Extract the [x, y] coordinate from the center of the cell holding the provided text.  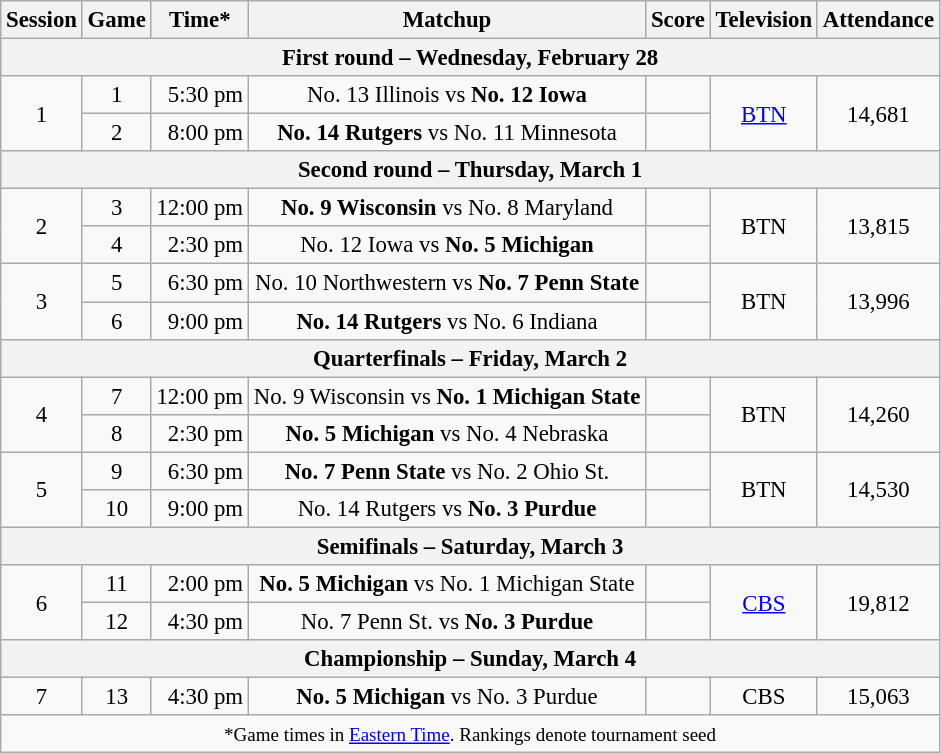
No. 5 Michigan vs No. 4 Nebraska [446, 433]
No. 9 Wisconsin vs No. 1 Michigan State [446, 396]
No. 13 Illinois vs No. 12 Iowa [446, 95]
13,815 [878, 226]
No. 7 Penn St. vs No. 3 Purdue [446, 621]
Championship – Sunday, March 4 [470, 659]
No. 14 Rutgers vs No. 3 Purdue [446, 509]
No. 5 Michigan vs No. 3 Purdue [446, 697]
19,812 [878, 602]
Time* [200, 20]
14,260 [878, 414]
Session [42, 20]
5:30 pm [200, 95]
No. 10 Northwestern vs No. 7 Penn State [446, 283]
12 [116, 621]
No. 5 Michigan vs No. 1 Michigan State [446, 584]
13,996 [878, 302]
14,530 [878, 490]
Quarterfinals – Friday, March 2 [470, 358]
11 [116, 584]
No. 12 Iowa vs No. 5 Michigan [446, 245]
No. 7 Penn State vs No. 2 Ohio St. [446, 471]
No. 9 Wisconsin vs No. 8 Maryland [446, 208]
10 [116, 509]
Game [116, 20]
14,681 [878, 114]
First round – Wednesday, February 28 [470, 58]
Score [678, 20]
13 [116, 697]
Television [764, 20]
15,063 [878, 697]
2:00 pm [200, 584]
9 [116, 471]
Second round – Thursday, March 1 [470, 170]
Attendance [878, 20]
No. 14 Rutgers vs No. 11 Minnesota [446, 133]
8:00 pm [200, 133]
Semifinals – Saturday, March 3 [470, 546]
*Game times in Eastern Time. Rankings denote tournament seed [470, 734]
8 [116, 433]
No. 14 Rutgers vs No. 6 Indiana [446, 321]
Matchup [446, 20]
